Output the [x, y] coordinate of the center of the cell containing the given text.  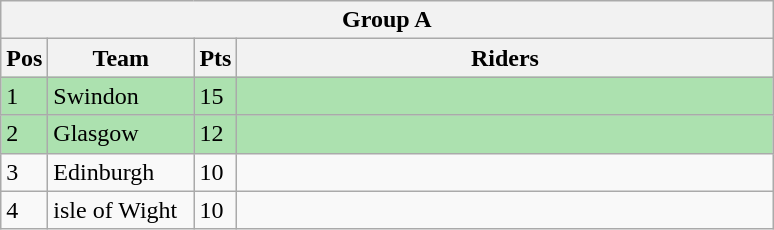
Edinburgh [121, 172]
Swindon [121, 96]
Riders [505, 58]
Pos [24, 58]
Team [121, 58]
Group A [387, 20]
1 [24, 96]
Glasgow [121, 134]
Pts [216, 58]
3 [24, 172]
2 [24, 134]
15 [216, 96]
12 [216, 134]
4 [24, 210]
isle of Wight [121, 210]
